Pinpoint the cell where the given text exists, returning its [X, Y] midpoint coordinate. 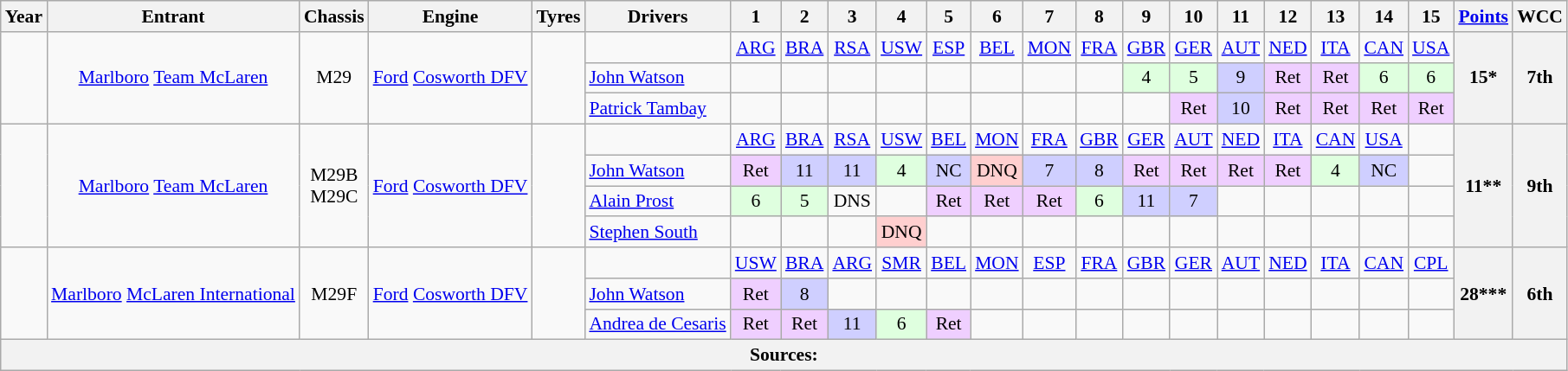
M29F [334, 294]
7th [1539, 78]
Chassis [334, 16]
Sources: [784, 355]
DNS [852, 201]
M29 [334, 78]
M29BM29C [334, 186]
28*** [1483, 294]
11** [1483, 186]
15 [1430, 16]
CPL [1430, 263]
SMR [901, 263]
Tyres [558, 16]
12 [1287, 16]
Points [1483, 16]
Engine [450, 16]
14 [1384, 16]
1 [756, 16]
3 [852, 16]
15* [1483, 78]
9th [1539, 186]
Andrea de Cesaris [657, 324]
6th [1539, 294]
Drivers [657, 16]
WCC [1539, 16]
Patrick Tambay [657, 109]
Stephen South [657, 233]
2 [805, 16]
13 [1336, 16]
Year [24, 16]
Alain Prost [657, 201]
Entrant [173, 16]
Marlboro McLaren International [173, 294]
